Output the (X, Y) coordinate of the center of the cell containing the given text.  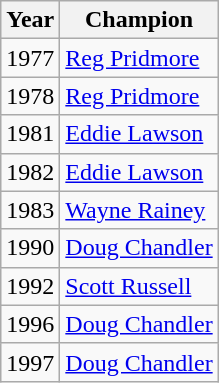
Champion (139, 20)
1978 (30, 96)
Wayne Rainey (139, 210)
1977 (30, 58)
1983 (30, 210)
1992 (30, 286)
1982 (30, 172)
1996 (30, 324)
Year (30, 20)
1997 (30, 362)
1990 (30, 248)
1981 (30, 134)
Scott Russell (139, 286)
